Find where the given text appears and provide that cell's center as (x, y) coordinate. 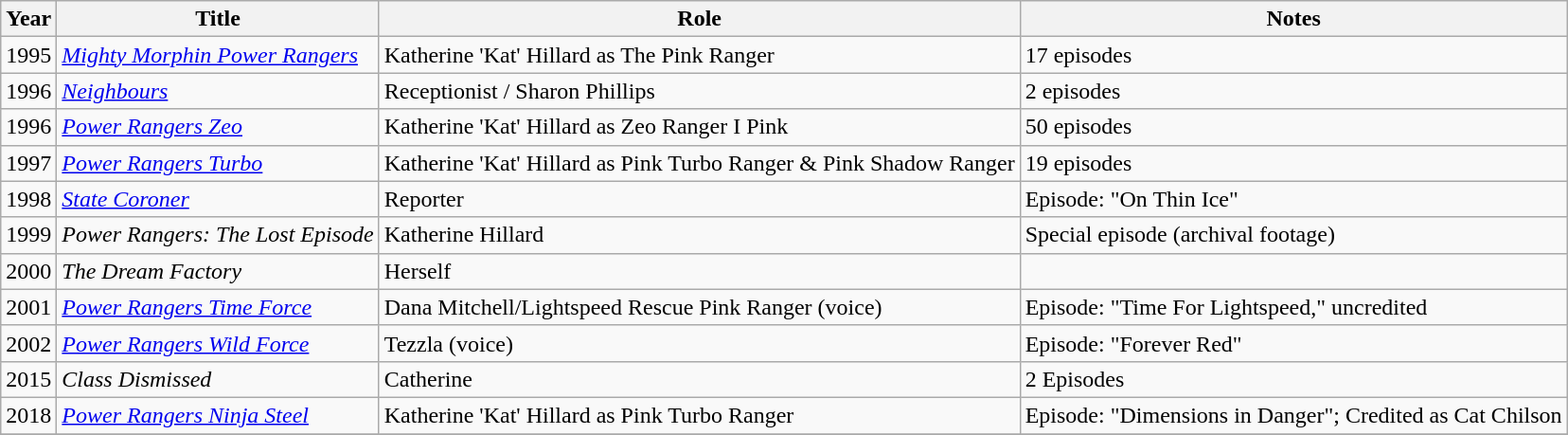
2002 (28, 343)
Power Rangers Wild Force (218, 343)
19 episodes (1293, 163)
Katherine Hillard (699, 235)
Power Rangers Ninja Steel (218, 415)
The Dream Factory (218, 271)
Katherine 'Kat' Hillard as Pink Turbo Ranger & Pink Shadow Ranger (699, 163)
Power Rangers Turbo (218, 163)
Katherine 'Kat' Hillard as Pink Turbo Ranger (699, 415)
Role (699, 19)
Episode: "Forever Red" (1293, 343)
Power Rangers: The Lost Episode (218, 235)
Catherine (699, 379)
Tezzla (voice) (699, 343)
Power Rangers Zeo (218, 127)
2001 (28, 307)
50 episodes (1293, 127)
Episode: "Dimensions in Danger"; Credited as Cat Chilson (1293, 415)
Receptionist / Sharon Phillips (699, 91)
Reporter (699, 199)
2 episodes (1293, 91)
Title (218, 19)
Power Rangers Time Force (218, 307)
17 episodes (1293, 55)
Special episode (archival footage) (1293, 235)
1997 (28, 163)
1998 (28, 199)
Notes (1293, 19)
1995 (28, 55)
2 Episodes (1293, 379)
2000 (28, 271)
Herself (699, 271)
Katherine 'Kat' Hillard as The Pink Ranger (699, 55)
Mighty Morphin Power Rangers (218, 55)
Dana Mitchell/Lightspeed Rescue Pink Ranger (voice) (699, 307)
Class Dismissed (218, 379)
1999 (28, 235)
Katherine 'Kat' Hillard as Zeo Ranger I Pink (699, 127)
Year (28, 19)
State Coroner (218, 199)
2015 (28, 379)
Neighbours (218, 91)
Episode: "Time For Lightspeed," uncredited (1293, 307)
2018 (28, 415)
Episode: "On Thin Ice" (1293, 199)
